Extract the (x, y) coordinate from the center of the cell holding the provided text.  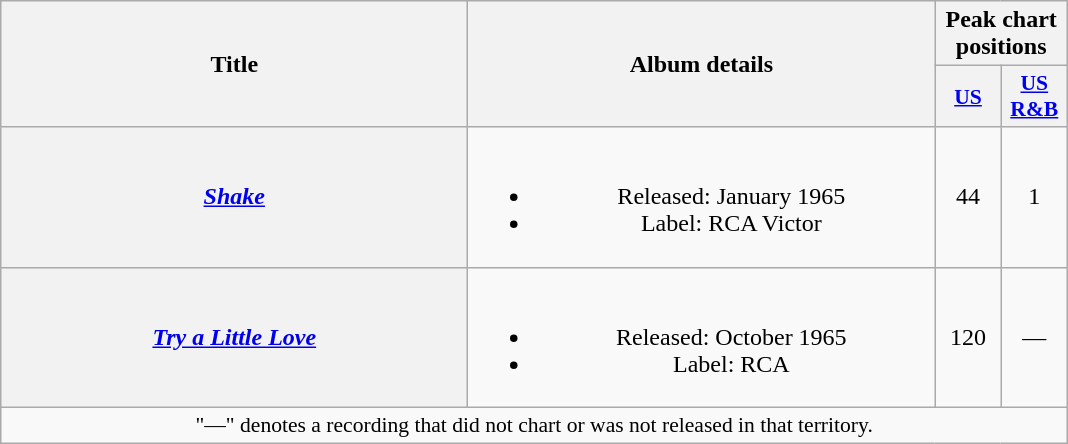
— (1034, 337)
US (968, 96)
Released: January 1965Label: RCA Victor (702, 197)
Released: October 1965Label: RCA (702, 337)
44 (968, 197)
1 (1034, 197)
Album details (702, 64)
Try a Little Love (234, 337)
Peak chart positions (1002, 34)
"—" denotes a recording that did not chart or was not released in that territory. (534, 425)
Shake (234, 197)
Title (234, 64)
120 (968, 337)
US R&B (1034, 96)
